Capture the cell that displays the provided text and extract its [X, Y] central coordinate. 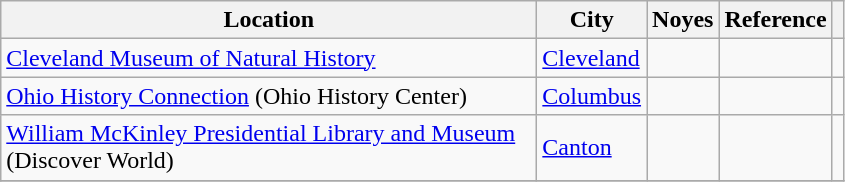
Noyes [683, 20]
Reference [776, 20]
Canton [592, 148]
Columbus [592, 96]
City [592, 20]
William McKinley Presidential Library and Museum (Discover World) [269, 148]
Location [269, 20]
Cleveland Museum of Natural History [269, 58]
Ohio History Connection (Ohio History Center) [269, 96]
Cleveland [592, 58]
